Extract the [x, y] coordinate from the center of the cell holding the provided text.  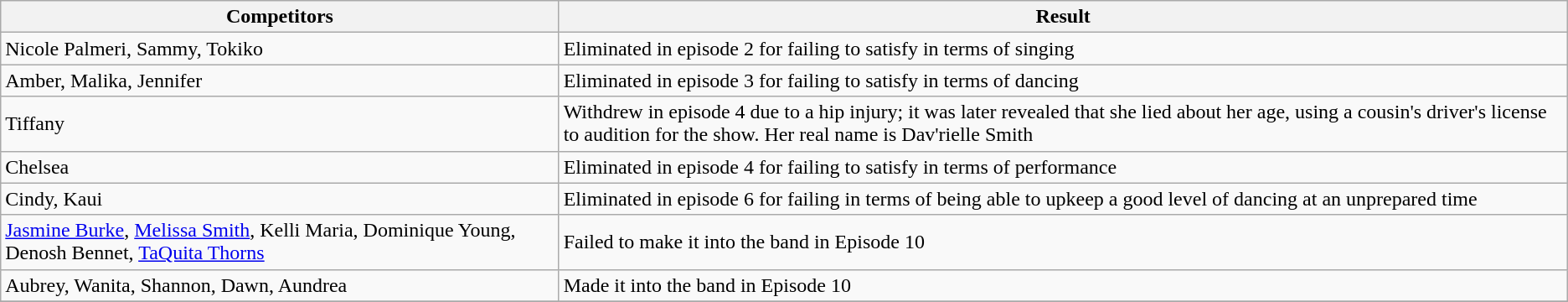
Eliminated in episode 4 for failing to satisfy in terms of performance [1063, 167]
Eliminated in episode 2 for failing to satisfy in terms of singing [1063, 49]
Failed to make it into the band in Episode 10 [1063, 242]
Cindy, Kaui [280, 199]
Aubrey, Wanita, Shannon, Dawn, Aundrea [280, 285]
Made it into the band in Episode 10 [1063, 285]
Amber, Malika, Jennifer [280, 81]
Competitors [280, 17]
Result [1063, 17]
Jasmine Burke, Melissa Smith, Kelli Maria, Dominique Young, Denosh Bennet, TaQuita Thorns [280, 242]
Chelsea [280, 167]
Nicole Palmeri, Sammy, Tokiko [280, 49]
Tiffany [280, 124]
Eliminated in episode 3 for failing to satisfy in terms of dancing [1063, 81]
Eliminated in episode 6 for failing in terms of being able to upkeep a good level of dancing at an unprepared time [1063, 199]
